For the text-containing cell, return its midpoint in (X, Y) coordinate format. 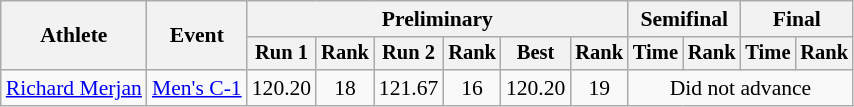
Run 2 (408, 54)
Preliminary (438, 19)
Run 1 (282, 54)
Did not advance (740, 88)
19 (599, 88)
Semifinal (684, 19)
Richard Merjan (74, 88)
Athlete (74, 36)
121.67 (408, 88)
Men's C-1 (197, 88)
Event (197, 36)
18 (345, 88)
16 (472, 88)
Best (536, 54)
Final (796, 19)
